Capture the cell that displays the provided text and extract its [x, y] central coordinate. 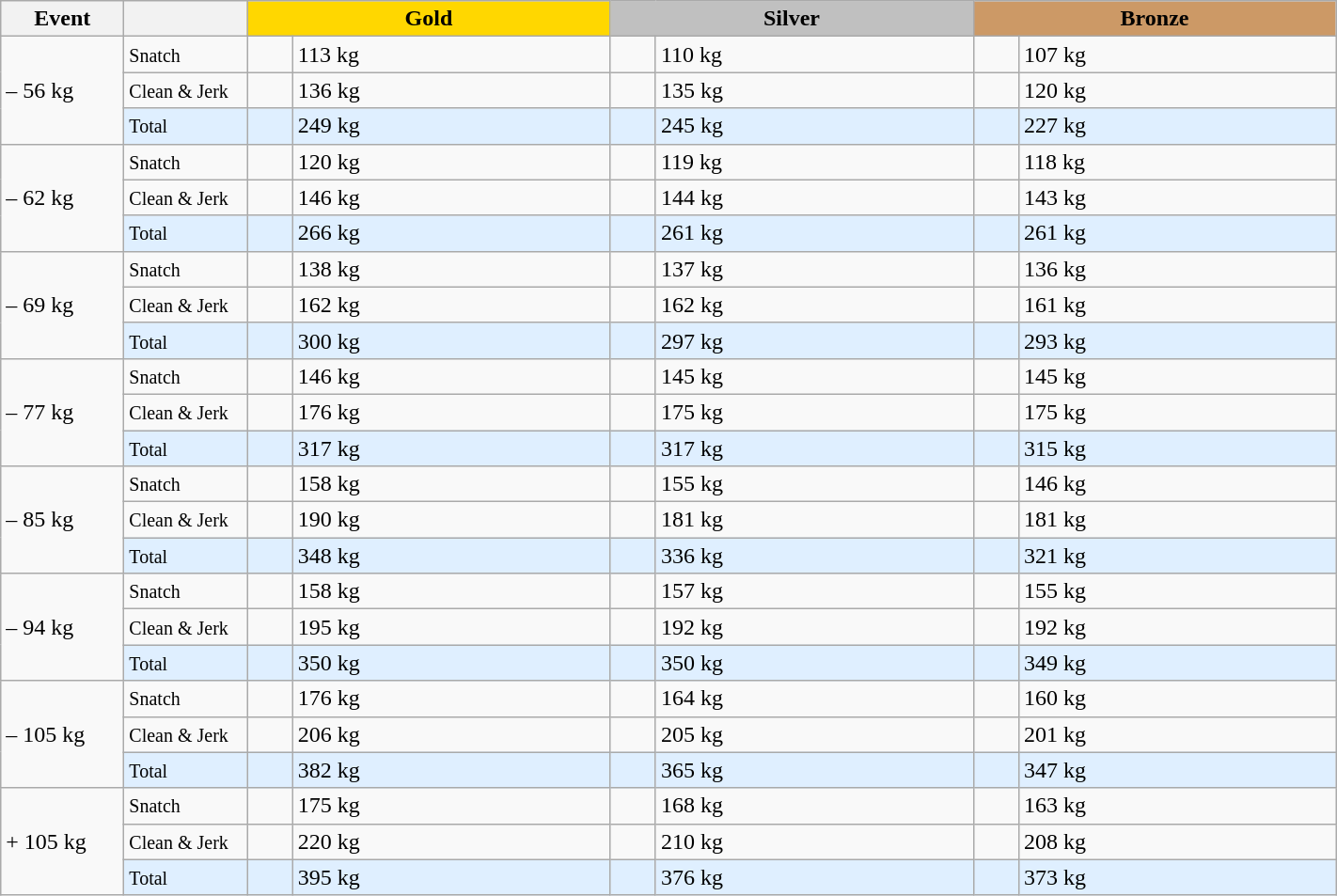
164 kg [814, 699]
293 kg [1177, 340]
– 77 kg [62, 412]
Bronze [1155, 19]
163 kg [1177, 806]
206 kg [451, 734]
297 kg [814, 340]
143 kg [1177, 197]
249 kg [451, 126]
315 kg [1177, 448]
336 kg [814, 556]
– 62 kg [62, 197]
190 kg [451, 520]
373 kg [1177, 877]
348 kg [451, 556]
118 kg [1177, 162]
395 kg [451, 877]
266 kg [451, 233]
382 kg [451, 770]
110 kg [814, 55]
144 kg [814, 197]
– 85 kg [62, 520]
137 kg [814, 269]
210 kg [814, 841]
220 kg [451, 841]
+ 105 kg [62, 841]
300 kg [451, 340]
119 kg [814, 162]
Event [62, 19]
347 kg [1177, 770]
245 kg [814, 126]
195 kg [451, 627]
107 kg [1177, 55]
– 56 kg [62, 90]
157 kg [814, 591]
138 kg [451, 269]
321 kg [1177, 556]
– 105 kg [62, 734]
349 kg [1177, 663]
168 kg [814, 806]
160 kg [1177, 699]
227 kg [1177, 126]
365 kg [814, 770]
208 kg [1177, 841]
376 kg [814, 877]
161 kg [1177, 305]
201 kg [1177, 734]
205 kg [814, 734]
113 kg [451, 55]
Silver [792, 19]
– 69 kg [62, 305]
Gold [429, 19]
– 94 kg [62, 627]
135 kg [814, 90]
